Search for the cell housing the specified text and yield its [x, y] center coordinate. 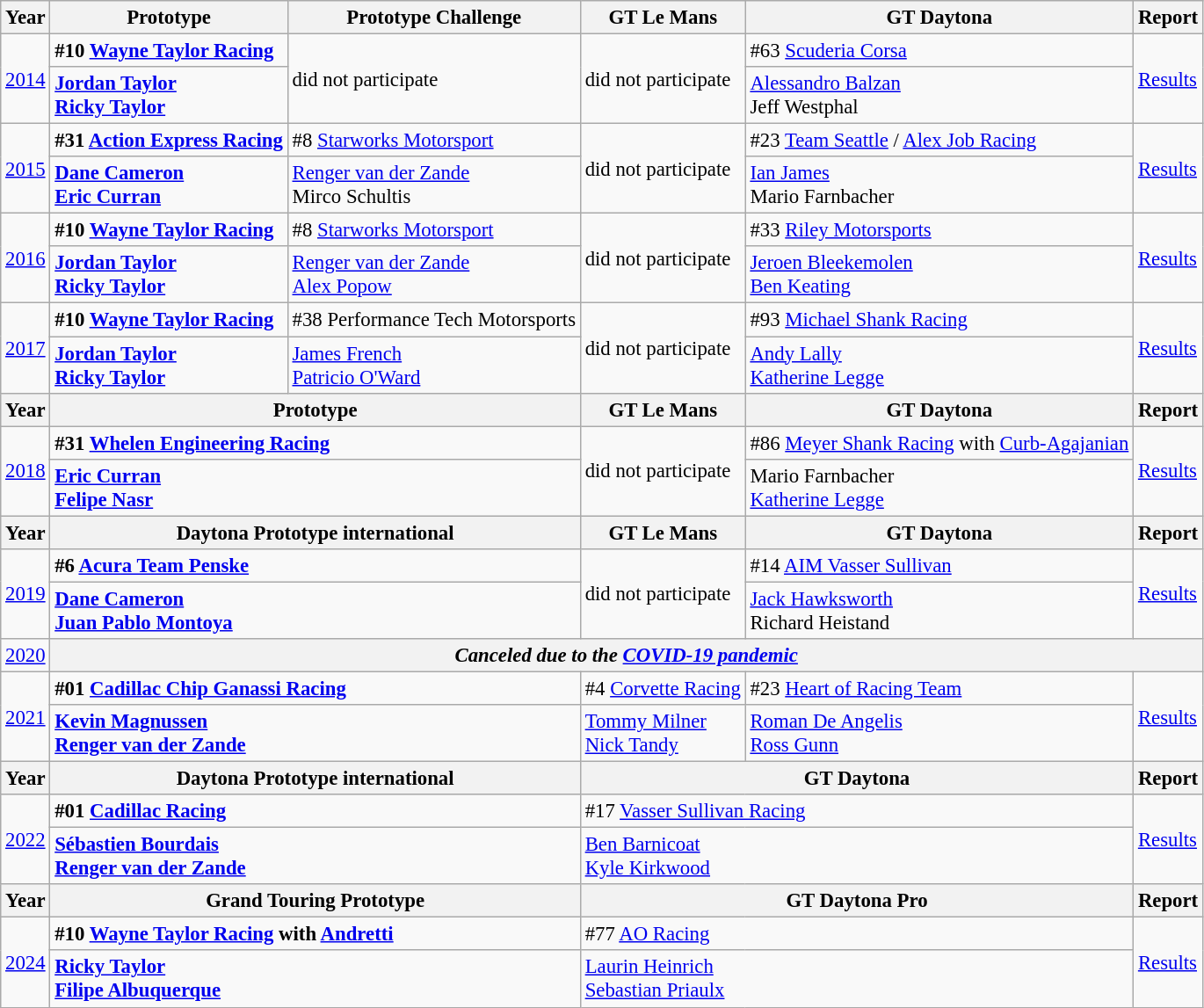
James French Patricio O'Ward [434, 366]
Mario Farnbacher Katherine Legge [939, 487]
#23 Heart of Racing Team [939, 688]
2020 [25, 656]
#63 Scuderia Corsa [939, 51]
2016 [25, 258]
Jeroen Bleekemolen Ben Keating [939, 274]
#23 Team Seattle / Alex Job Racing [939, 141]
#4 Corvette Racing [663, 688]
Dane Cameron Juan Pablo Montoya [315, 610]
Tommy Milner Nick Tandy [663, 733]
#17 Vasser Sullivan Racing [856, 811]
2024 [25, 962]
Ricky Taylor Filipe Albuquerque [315, 979]
Andy Lally Katherine Legge [939, 366]
#33 Riley Motorsports [939, 230]
#38 Performance Tech Motorsports [434, 320]
Ian James Mario Farnbacher [939, 185]
#6 Acura Team Penske [315, 566]
2014 [25, 79]
Eric Curran Felipe Nasr [315, 487]
#93 Michael Shank Racing [939, 320]
#01 Cadillac Chip Ganassi Racing [315, 688]
2017 [25, 348]
2022 [25, 839]
2021 [25, 716]
Laurin Heinrich Sebastian Priaulx [856, 979]
#31 Action Express Racing [169, 141]
#77 AO Racing [856, 934]
Alessandro Balzan Jeff Westphal [939, 95]
Kevin Magnussen Renger van der Zande [315, 733]
Jack Hawksworth Richard Heistand [939, 610]
Sébastien Bourdais Renger van der Zande [315, 856]
Grand Touring Prototype [315, 901]
Prototype Challenge [434, 18]
#31 Whelen Engineering Racing [315, 443]
2015 [25, 169]
2018 [25, 471]
Ben Barnicoat Kyle Kirkwood [856, 856]
Roman De Angelis Ross Gunn [939, 733]
GT Daytona Pro [856, 901]
Renger van der Zande Alex Popow [434, 274]
2019 [25, 594]
#01 Cadillac Racing [315, 811]
#86 Meyer Shank Racing with Curb-Agajanian [939, 443]
Dane Cameron Eric Curran [169, 185]
#10 Wayne Taylor Racing with Andretti [315, 934]
#14 AIM Vasser Sullivan [939, 566]
Renger van der Zande Mirco Schultis [434, 185]
Canceled due to the COVID-19 pandemic [627, 656]
